Detect which cell encompasses the target text, then output its (X, Y) center coordinate. 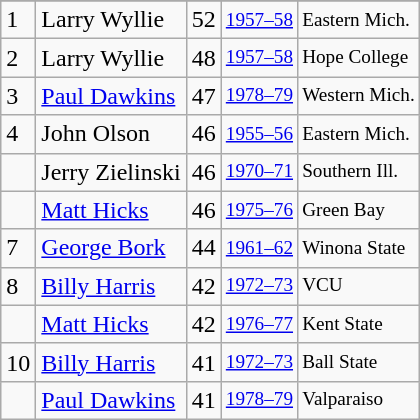
2 (18, 58)
1975–76 (259, 210)
1970–71 (259, 172)
52 (204, 20)
Hope College (359, 58)
Southern Ill. (359, 172)
Western Mich. (359, 96)
John Olson (111, 134)
Kent State (359, 324)
7 (18, 248)
Jerry Zielinski (111, 172)
VCU (359, 286)
3 (18, 96)
47 (204, 96)
1 (18, 20)
Green Bay (359, 210)
4 (18, 134)
8 (18, 286)
48 (204, 58)
1976–77 (259, 324)
1955–56 (259, 134)
George Bork (111, 248)
44 (204, 248)
Valparaiso (359, 400)
1961–62 (259, 248)
10 (18, 362)
Ball State (359, 362)
Winona State (359, 248)
